Pinpoint the cell where the given text exists, returning its (x, y) midpoint coordinate. 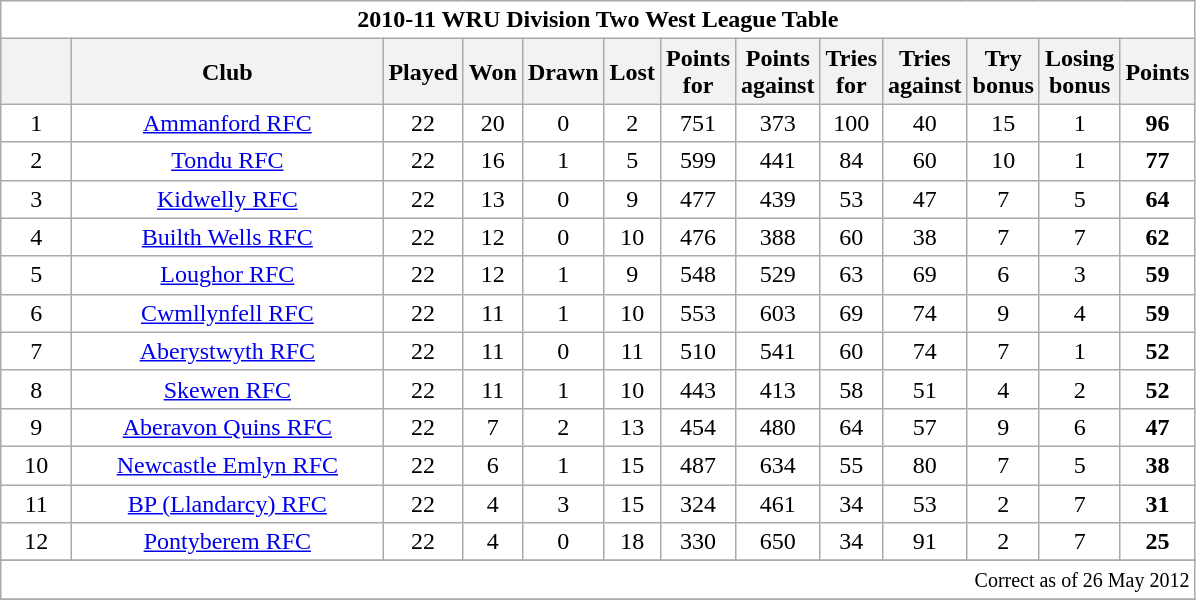
Won (492, 72)
Cwmllynfell RFC (228, 313)
476 (698, 237)
Drawn (563, 72)
477 (698, 199)
Tondu RFC (228, 161)
18 (632, 542)
91 (925, 542)
634 (778, 465)
Tries against (925, 72)
330 (698, 542)
373 (778, 123)
Ammanford RFC (228, 123)
51 (925, 389)
58 (852, 389)
510 (698, 351)
454 (698, 427)
Tries for (852, 72)
31 (1158, 503)
Club (228, 72)
57 (925, 427)
388 (778, 237)
Correct as of 26 May 2012 (598, 580)
16 (492, 161)
2010-11 WRU Division Two West League Table (598, 20)
603 (778, 313)
480 (778, 427)
413 (778, 389)
Aberavon Quins RFC (228, 427)
84 (852, 161)
439 (778, 199)
Points for (698, 72)
80 (925, 465)
Skewen RFC (228, 389)
324 (698, 503)
541 (778, 351)
63 (852, 275)
Points (1158, 72)
599 (698, 161)
Newcastle Emlyn RFC (228, 465)
96 (1158, 123)
Aberystwyth RFC (228, 351)
Pontyberem RFC (228, 542)
553 (698, 313)
548 (698, 275)
461 (778, 503)
441 (778, 161)
8 (36, 389)
Lost (632, 72)
Losing bonus (1079, 72)
40 (925, 123)
Points against (778, 72)
25 (1158, 542)
77 (1158, 161)
529 (778, 275)
BP (Llandarcy) RFC (228, 503)
487 (698, 465)
55 (852, 465)
100 (852, 123)
Kidwelly RFC (228, 199)
650 (778, 542)
Try bonus (1003, 72)
443 (698, 389)
62 (1158, 237)
Loughor RFC (228, 275)
Builth Wells RFC (228, 237)
Played (423, 72)
20 (492, 123)
751 (698, 123)
